Output the (x, y) coordinate of the center of the cell containing the given text.  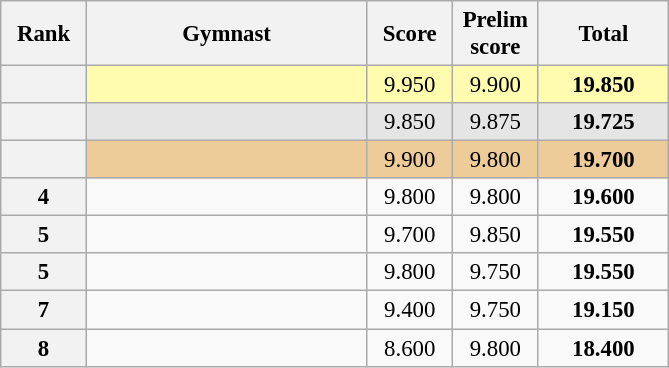
9.875 (496, 122)
19.725 (604, 122)
9.400 (410, 310)
Prelim score (496, 34)
4 (44, 197)
Score (410, 34)
7 (44, 310)
9.950 (410, 85)
9.700 (410, 235)
Rank (44, 34)
8 (44, 348)
Total (604, 34)
19.850 (604, 85)
18.400 (604, 348)
19.700 (604, 160)
Gymnast (226, 34)
8.600 (410, 348)
19.600 (604, 197)
19.150 (604, 310)
